Provide the [x, y] coordinate of the cell's center where the given text is located.  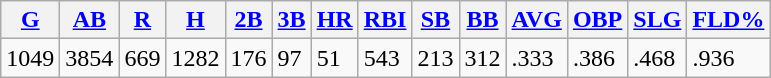
SLG [658, 20]
97 [292, 58]
51 [334, 58]
HR [334, 20]
1282 [196, 58]
RBI [385, 20]
312 [482, 58]
176 [248, 58]
H [196, 20]
.333 [536, 58]
1049 [30, 58]
.936 [728, 58]
3B [292, 20]
669 [142, 58]
2B [248, 20]
G [30, 20]
R [142, 20]
AVG [536, 20]
OBP [597, 20]
.468 [658, 58]
213 [436, 58]
SB [436, 20]
.386 [597, 58]
3854 [90, 58]
AB [90, 20]
BB [482, 20]
FLD% [728, 20]
543 [385, 58]
